Pinpoint the cell where the given text exists, returning its [X, Y] midpoint coordinate. 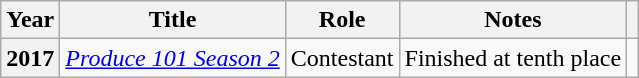
Produce 101 Season 2 [172, 58]
2017 [30, 58]
Year [30, 20]
Title [172, 20]
Finished at tenth place [513, 58]
Contestant [342, 58]
Role [342, 20]
Notes [513, 20]
